Return [X, Y] of the center of cell containing provided text 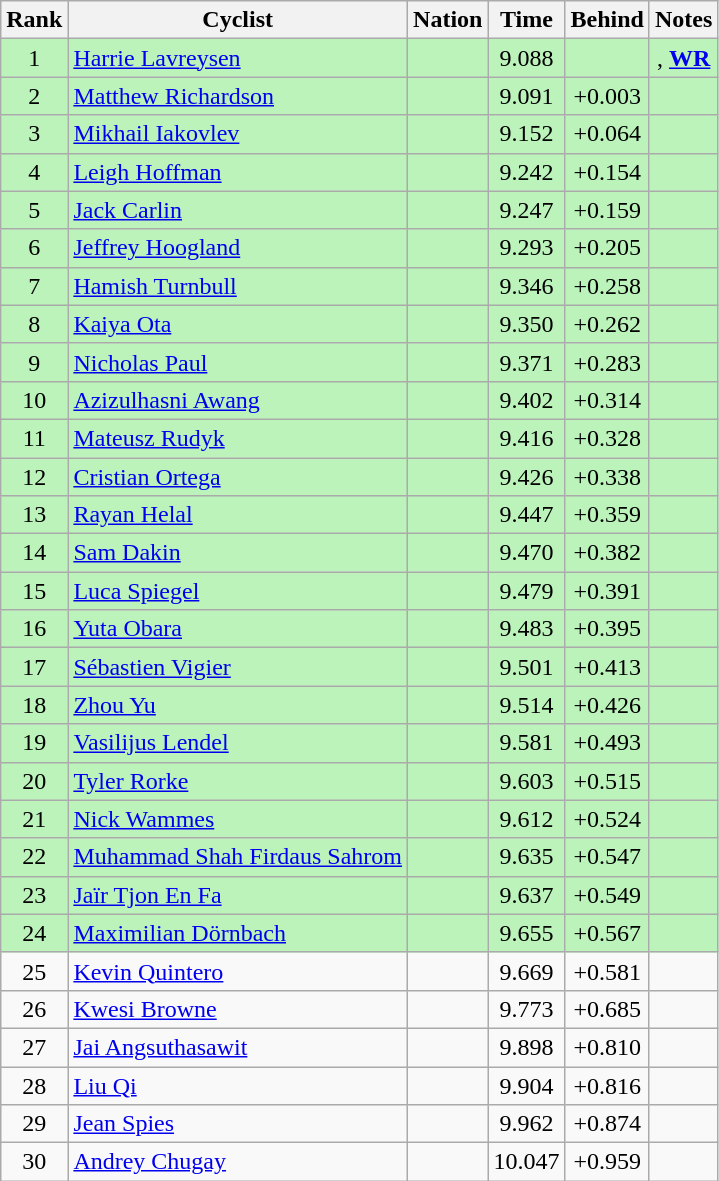
Harrie Lavreysen [238, 58]
22 [34, 857]
+0.549 [607, 895]
9.402 [526, 400]
21 [34, 819]
Luca Spiegel [238, 591]
+0.205 [607, 248]
+0.581 [607, 971]
+0.391 [607, 591]
Tyler Rorke [238, 781]
1 [34, 58]
9.247 [526, 210]
9.603 [526, 781]
Behind [607, 20]
Jack Carlin [238, 210]
Notes [683, 20]
+0.154 [607, 172]
Mateusz Rudyk [238, 438]
Hamish Turnbull [238, 286]
13 [34, 515]
4 [34, 172]
6 [34, 248]
9.612 [526, 819]
+0.395 [607, 629]
Kwesi Browne [238, 1009]
9.447 [526, 515]
9.416 [526, 438]
+0.159 [607, 210]
10 [34, 400]
+0.816 [607, 1085]
Cristian Ortega [238, 477]
+0.064 [607, 134]
9 [34, 362]
+0.359 [607, 515]
17 [34, 667]
9.581 [526, 743]
9.669 [526, 971]
Time [526, 20]
24 [34, 933]
28 [34, 1085]
19 [34, 743]
+0.426 [607, 705]
9.483 [526, 629]
9.091 [526, 96]
+0.874 [607, 1124]
, WR [683, 58]
9.293 [526, 248]
9.655 [526, 933]
Nicholas Paul [238, 362]
9.514 [526, 705]
12 [34, 477]
+0.258 [607, 286]
Jeffrey Hoogland [238, 248]
Liu Qi [238, 1085]
Cyclist [238, 20]
Kaiya Ota [238, 324]
Kevin Quintero [238, 971]
Jai Angsuthasawit [238, 1047]
18 [34, 705]
+0.810 [607, 1047]
8 [34, 324]
Nation [448, 20]
5 [34, 210]
9.479 [526, 591]
9.242 [526, 172]
Azizulhasni Awang [238, 400]
+0.547 [607, 857]
+0.003 [607, 96]
Leigh Hoffman [238, 172]
Andrey Chugay [238, 1162]
+0.283 [607, 362]
Yuta Obara [238, 629]
9.773 [526, 1009]
+0.314 [607, 400]
+0.413 [607, 667]
9.898 [526, 1047]
Vasilijus Lendel [238, 743]
30 [34, 1162]
11 [34, 438]
9.346 [526, 286]
+0.382 [607, 553]
27 [34, 1047]
15 [34, 591]
Rayan Helal [238, 515]
Zhou Yu [238, 705]
9.371 [526, 362]
+0.567 [607, 933]
26 [34, 1009]
16 [34, 629]
9.350 [526, 324]
9.637 [526, 895]
23 [34, 895]
10.047 [526, 1162]
7 [34, 286]
Nick Wammes [238, 819]
9.501 [526, 667]
Sébastien Vigier [238, 667]
+0.959 [607, 1162]
Jean Spies [238, 1124]
+0.515 [607, 781]
29 [34, 1124]
+0.338 [607, 477]
9.904 [526, 1085]
Mikhail Iakovlev [238, 134]
9.635 [526, 857]
Maximilian Dörnbach [238, 933]
3 [34, 134]
14 [34, 553]
9.962 [526, 1124]
Matthew Richardson [238, 96]
9.470 [526, 553]
+0.262 [607, 324]
Muhammad Shah Firdaus Sahrom [238, 857]
9.088 [526, 58]
Rank [34, 20]
+0.493 [607, 743]
9.152 [526, 134]
+0.524 [607, 819]
Sam Dakin [238, 553]
20 [34, 781]
+0.328 [607, 438]
25 [34, 971]
Jaïr Tjon En Fa [238, 895]
2 [34, 96]
9.426 [526, 477]
+0.685 [607, 1009]
